Find where the given text appears and provide that cell's center as (X, Y) coordinate. 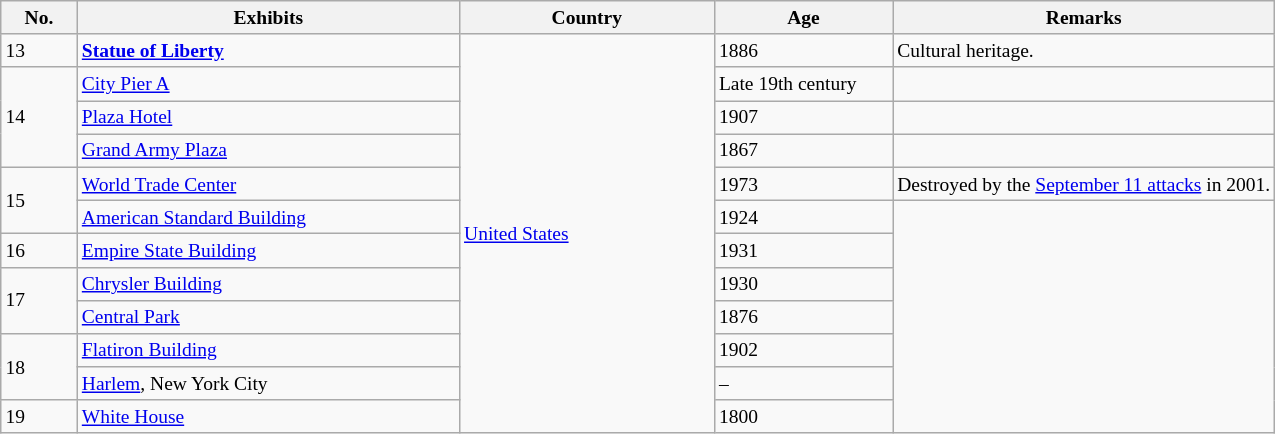
Country (586, 18)
15 (39, 200)
Grand Army Plaza (268, 150)
Late 19th century (803, 84)
13 (39, 50)
American Standard Building (268, 216)
World Trade Center (268, 184)
Plaza Hotel (268, 118)
Remarks (1084, 18)
White House (268, 416)
Harlem, New York City (268, 384)
Cultural heritage. (1084, 50)
Empire State Building (268, 250)
Destroyed by the September 11 attacks in 2001. (1084, 184)
1930 (803, 284)
1876 (803, 316)
1867 (803, 150)
1902 (803, 350)
1800 (803, 416)
– (803, 384)
16 (39, 250)
17 (39, 300)
No. (39, 18)
City Pier A (268, 84)
Age (803, 18)
Chrysler Building (268, 284)
1973 (803, 184)
Central Park (268, 316)
1931 (803, 250)
Flatiron Building (268, 350)
19 (39, 416)
United States (586, 234)
1907 (803, 118)
Exhibits (268, 18)
18 (39, 368)
Statue of Liberty (268, 50)
14 (39, 117)
1924 (803, 216)
1886 (803, 50)
